For the text-containing cell, return its midpoint in (X, Y) coordinate format. 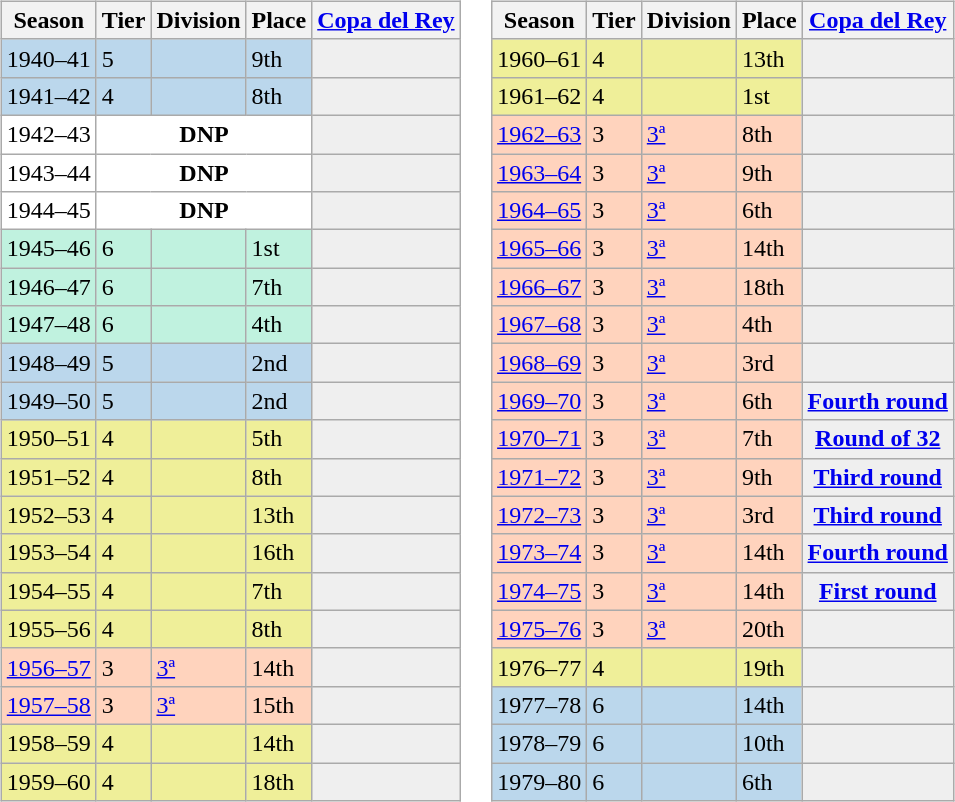
1960–61 (540, 58)
1944–45 (48, 211)
1973–74 (540, 553)
1966–67 (540, 287)
10th (769, 743)
1952–53 (48, 515)
1962–63 (540, 134)
1963–64 (540, 173)
1964–65 (540, 211)
1948–49 (48, 363)
1942–43 (48, 134)
1961–62 (540, 96)
1946–47 (48, 287)
20th (769, 629)
16th (279, 553)
1949–50 (48, 401)
1959–60 (48, 781)
1950–51 (48, 439)
1958–59 (48, 743)
1953–54 (48, 553)
1943–44 (48, 173)
1974–75 (540, 591)
1975–76 (540, 629)
1968–69 (540, 363)
1940–41 (48, 58)
15th (279, 705)
5th (279, 439)
1955–56 (48, 629)
1979–80 (540, 781)
1978–79 (540, 743)
19th (769, 667)
1954–55 (48, 591)
1965–66 (540, 249)
1957–58 (48, 705)
1947–48 (48, 325)
1971–72 (540, 477)
1945–46 (48, 249)
1951–52 (48, 477)
1970–71 (540, 439)
1956–57 (48, 667)
1969–70 (540, 401)
1967–68 (540, 325)
Round of 32 (878, 439)
1941–42 (48, 96)
1976–77 (540, 667)
First round (878, 591)
1972–73 (540, 515)
1977–78 (540, 705)
